From the cell containing the given text, extract its center point as (x, y) coordinate. 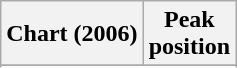
Peakposition (189, 34)
Chart (2006) (72, 34)
